Search for the cell housing the specified text and yield its [x, y] center coordinate. 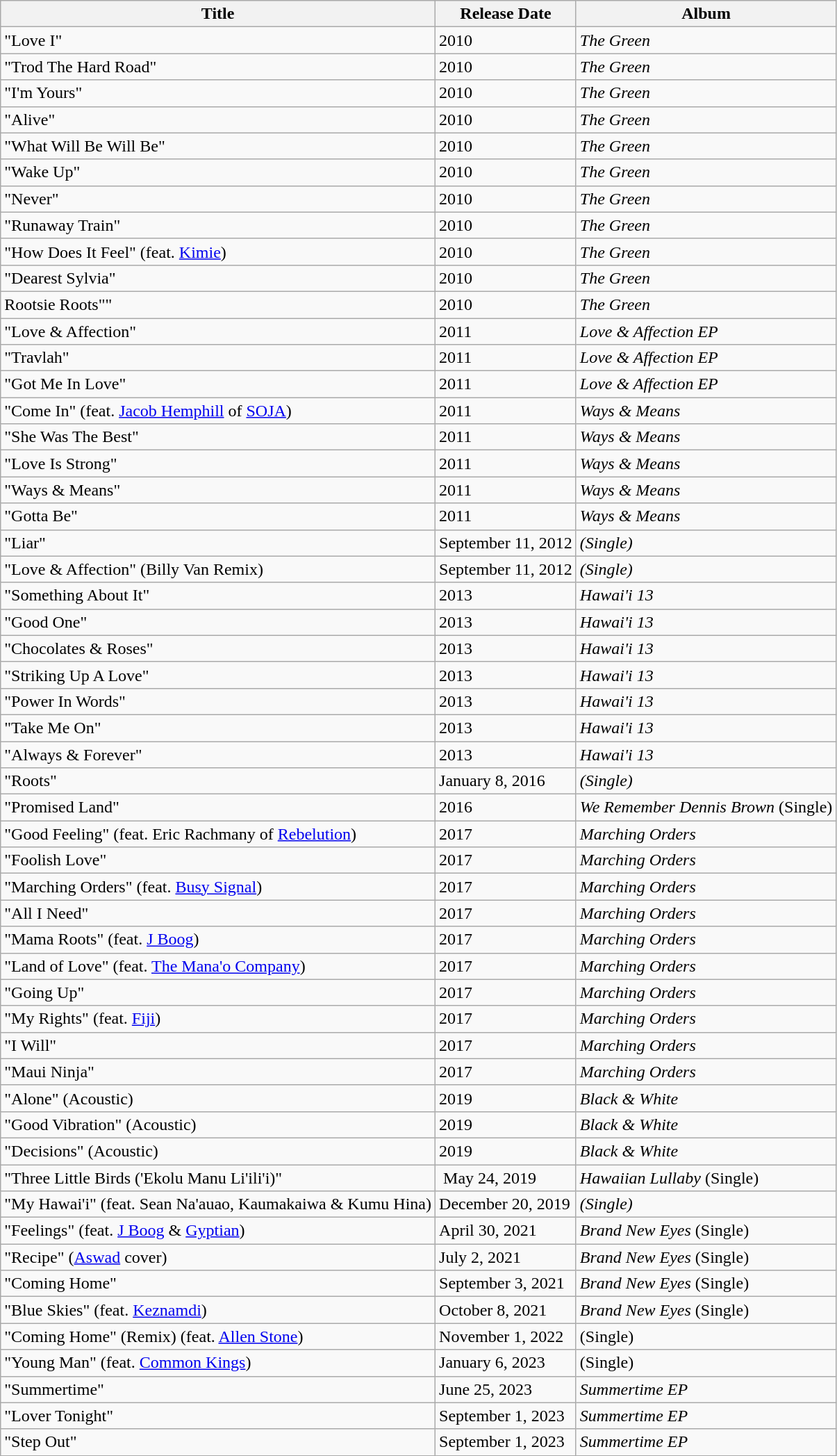
Hawaiian Lullaby (Single) [706, 1178]
"Take Me On" [218, 728]
"Runaway Train" [218, 225]
"Got Me In Love" [218, 384]
2016 [506, 808]
"Step Out" [218, 1442]
"Coming Home" [218, 1284]
"Decisions" (Acoustic) [218, 1151]
May 24, 2019 [506, 1178]
"She Was The Best" [218, 437]
"Summertime" [218, 1389]
"Trod The Hard Road" [218, 67]
October 8, 2021 [506, 1310]
"Alone" (Acoustic) [218, 1098]
"Power In Words" [218, 701]
"My Hawai'i" (feat. Sean Na'auao, Kaumakaiwa & Kumu Hina) [218, 1204]
"Young Man" (feat. Common Kings) [218, 1363]
"How Does It Feel" (feat. Kimie) [218, 252]
"Something About It" [218, 596]
"Love & Affection" [218, 332]
January 8, 2016 [506, 781]
April 30, 2021 [506, 1231]
Rootsie Roots"" [218, 304]
"Blue Skies" (feat. Keznamdi) [218, 1310]
We Remember Dennis Brown (Single) [706, 808]
"Promised Land" [218, 808]
"Recipe" (Aswad cover) [218, 1257]
"Good Feeling" (feat. Eric Rachmany of Rebelution) [218, 834]
"Going Up" [218, 992]
"Lover Tonight" [218, 1416]
"Love I" [218, 40]
January 6, 2023 [506, 1363]
"What Will Be Will Be" [218, 146]
"I Will" [218, 1045]
"Wake Up" [218, 172]
"Good One" [218, 622]
"My Rights" (feat. Fiji) [218, 1019]
"Foolish Love" [218, 860]
"All I Need" [218, 913]
"Liar" [218, 543]
"Roots" [218, 781]
Title [218, 14]
"I'm Yours" [218, 93]
"Come In" (feat. Jacob Hemphill of SOJA) [218, 411]
"Never" [218, 199]
"Chocolates & Roses" [218, 648]
"Striking Up A Love" [218, 675]
"Dearest Sylvia" [218, 278]
"Love & Affection" (Billy Van Remix) [218, 569]
"Three Little Birds ('Ekolu Manu Li'ili'i)" [218, 1178]
"Gotta Be" [218, 516]
July 2, 2021 [506, 1257]
June 25, 2023 [506, 1389]
"Maui Ninja" [218, 1072]
"Love Is Strong" [218, 464]
"Alive" [218, 120]
November 1, 2022 [506, 1336]
"Travlah" [218, 358]
December 20, 2019 [506, 1204]
"Feelings" (feat. J Boog & Gyptian) [218, 1231]
"Good Vibration" (Acoustic) [218, 1124]
"Always & Forever" [218, 754]
Release Date [506, 14]
Album [706, 14]
September 3, 2021 [506, 1284]
"Coming Home" (Remix) (feat. Allen Stone) [218, 1336]
"Mama Roots" (feat. J Boog) [218, 940]
"Marching Orders" (feat. Busy Signal) [218, 887]
"Land of Love" (feat. The Mana'o Company) [218, 966]
"Ways & Means" [218, 490]
